Pinpoint the cell where the given text exists, returning its (X, Y) midpoint coordinate. 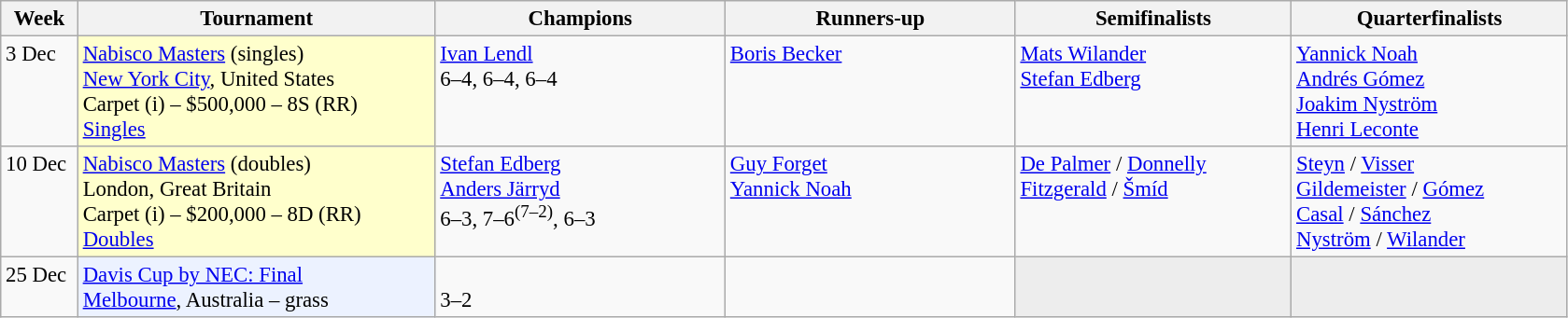
25 Dec (39, 287)
Ivan Lendl6–4, 6–4, 6–4 (581, 91)
Runners-up (870, 19)
Nabisco Masters (singles) New York City, United StatesCarpet (i) – $500,000 – 8S (RR) Singles (256, 91)
De Palmer / Donnelly Fitzgerald / Šmíd (1153, 201)
Steyn / Visser Gildemeister / Gómez Casal / Sánchez Nyström / Wilander (1430, 201)
Guy Forget Yannick Noah (870, 201)
Week (39, 19)
Stefan Edberg Anders Järryd 6–3, 7–6(7–2), 6–3 (581, 201)
Tournament (256, 19)
Yannick Noah Andrés Gómez Joakim Nyström Henri Leconte (1430, 91)
3 Dec (39, 91)
Quarterfinalists (1430, 19)
Davis Cup by NEC: Final Melbourne, Australia – grass (256, 287)
Semifinalists (1153, 19)
Boris Becker (870, 91)
3–2 (581, 287)
Champions (581, 19)
Mats Wilander Stefan Edberg (1153, 91)
Nabisco Masters (doubles) London, Great BritainCarpet (i) – $200,000 – 8D (RR) Doubles (256, 201)
10 Dec (39, 201)
